Detect which cell encompasses the target text, then output its (x, y) center coordinate. 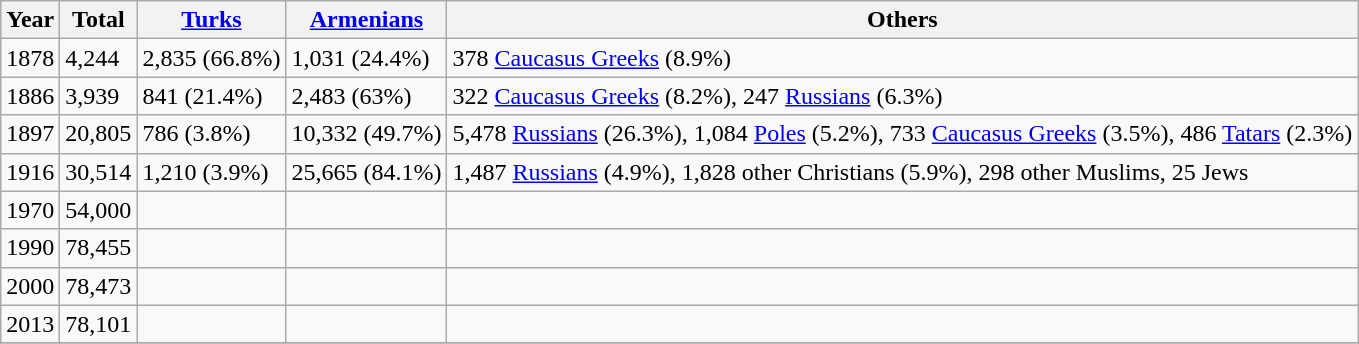
Year (30, 20)
Others (902, 20)
3,939 (98, 96)
78,101 (98, 324)
Total (98, 20)
25,665 (84.1%) (366, 172)
Turks (212, 20)
1916 (30, 172)
54,000 (98, 210)
2013 (30, 324)
1878 (30, 58)
78,473 (98, 286)
2,483 (63%) (366, 96)
2000 (30, 286)
5,478 Russians (26.3%), 1,084 Poles (5.2%), 733 Caucasus Greeks (3.5%), 486 Tatars (2.3%) (902, 134)
786 (3.8%) (212, 134)
322 Caucasus Greeks (8.2%), 247 Russians (6.3%) (902, 96)
378 Caucasus Greeks (8.9%) (902, 58)
20,805 (98, 134)
2,835 (66.8%) (212, 58)
1,031 (24.4%) (366, 58)
78,455 (98, 248)
1,210 (3.9%) (212, 172)
30,514 (98, 172)
Armenians (366, 20)
1970 (30, 210)
1886 (30, 96)
1897 (30, 134)
1,487 Russians (4.9%), 1,828 other Christians (5.9%), 298 other Muslims, 25 Jews (902, 172)
10,332 (49.7%) (366, 134)
4,244 (98, 58)
841 (21.4%) (212, 96)
1990 (30, 248)
